Provide the (X, Y) coordinate of the cell's center where the given text is located.  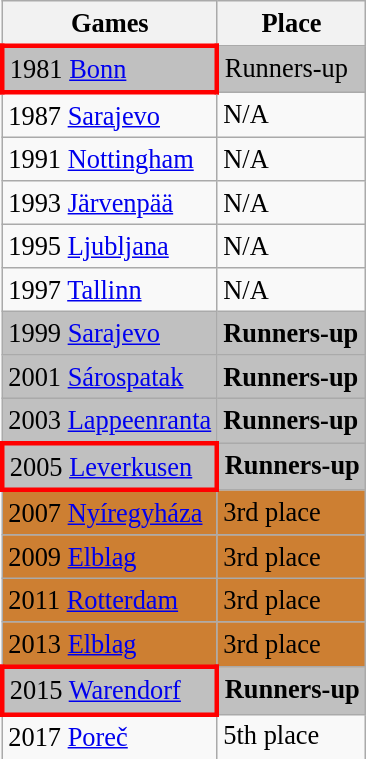
2001 Sárospatak (110, 377)
2013 Elblag (110, 644)
2015 Warendorf (110, 690)
1987 Sarajevo (110, 114)
1995 Ljubljana (110, 246)
1991 Nottingham (110, 159)
2007 Nyíregyháza (110, 512)
1997 Tallinn (110, 290)
5th place (291, 736)
2003 Lappeenranta (110, 420)
2009 Elblag (110, 557)
Place (291, 22)
1999 Sarajevo (110, 333)
Games (110, 22)
2017 Poreč (110, 736)
1981 Bonn (110, 68)
1993 Järvenpää (110, 203)
2005 Leverkusen (110, 466)
2011 Rotterdam (110, 600)
